Search for the cell housing the specified text and yield its [X, Y] center coordinate. 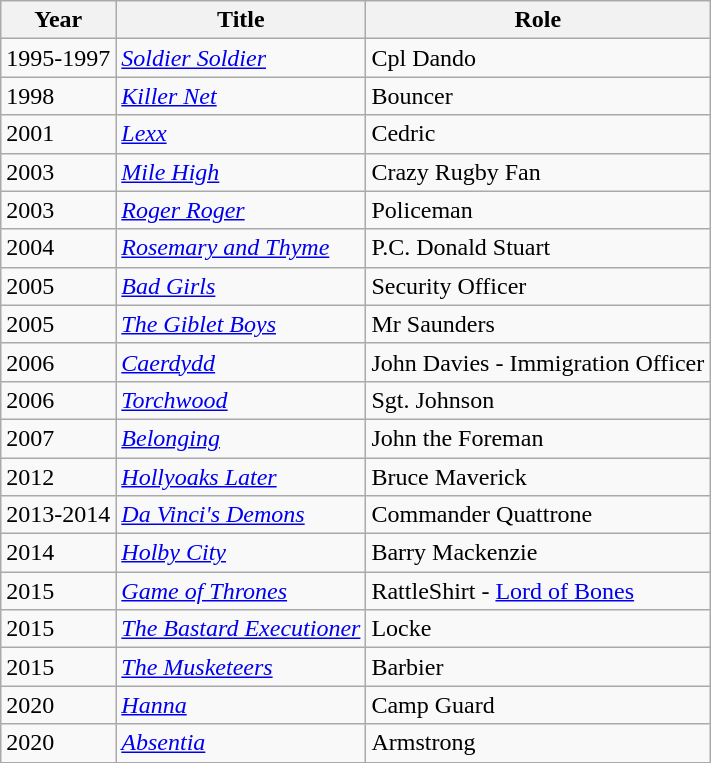
Absentia [241, 743]
2001 [58, 134]
Barbier [538, 667]
The Bastard Executioner [241, 629]
2004 [58, 248]
Game of Thrones [241, 591]
Bouncer [538, 96]
Belonging [241, 438]
Bruce Maverick [538, 477]
John the Foreman [538, 438]
Bad Girls [241, 286]
2014 [58, 553]
Armstrong [538, 743]
Rosemary and Thyme [241, 248]
Policeman [538, 210]
Caerdydd [241, 362]
Security Officer [538, 286]
Lexx [241, 134]
Barry Mackenzie [538, 553]
Hollyoaks Later [241, 477]
Title [241, 20]
Torchwood [241, 400]
Cedric [538, 134]
2013-2014 [58, 515]
John Davies - Immigration Officer [538, 362]
Holby City [241, 553]
Soldier Soldier [241, 58]
The Giblet Boys [241, 324]
The Musketeers [241, 667]
Commander Quattrone [538, 515]
Cpl Dando [538, 58]
Crazy Rugby Fan [538, 172]
Locke [538, 629]
Role [538, 20]
Hanna [241, 705]
Sgt. Johnson [538, 400]
Roger Roger [241, 210]
RattleShirt - Lord of Bones [538, 591]
1995-1997 [58, 58]
Mile High [241, 172]
Year [58, 20]
Killer Net [241, 96]
1998 [58, 96]
Mr Saunders [538, 324]
P.C. Donald Stuart [538, 248]
Da Vinci's Demons [241, 515]
Camp Guard [538, 705]
2007 [58, 438]
2012 [58, 477]
